Pinpoint the cell where the given text exists, returning its [x, y] midpoint coordinate. 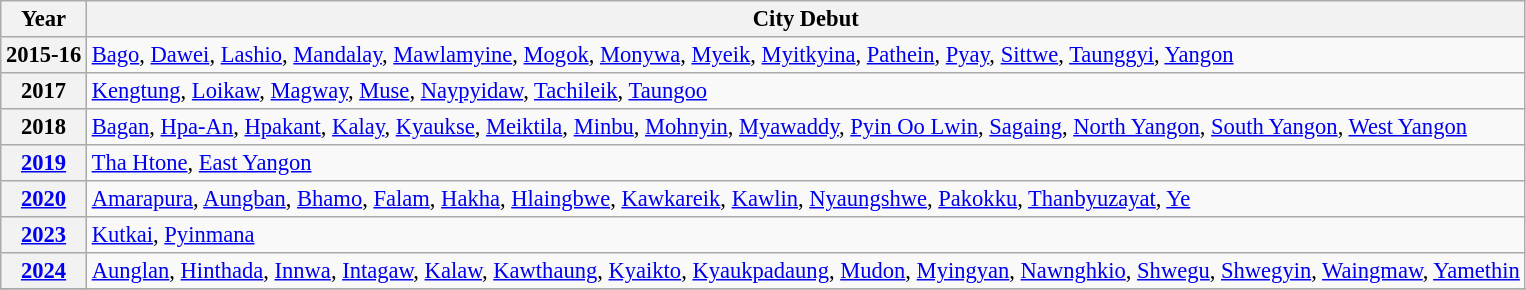
Bago, Dawei, Lashio, Mandalay, Mawlamyine, Mogok, Monywa, Myeik, Myitkyina, Pathein, Pyay, Sittwe, Taunggyi, Yangon [806, 55]
Amarapura, Aungban, Bhamo, Falam, Hakha, Hlaingbwe, Kawkareik, Kawlin, Nyaungshwe, Pakokku, Thanbyuzayat, Ye [806, 199]
2023 [44, 235]
2019 [44, 163]
City Debut [806, 19]
2015-16 [44, 55]
Bagan, Hpa-An, Hpakant, Kalay, Kyaukse, Meiktila, Minbu, Mohnyin, Myawaddy, Pyin Oo Lwin, Sagaing, North Yangon, South Yangon, West Yangon [806, 127]
2020 [44, 199]
Aunglan, Hinthada, Innwa, Intagaw, Kalaw, Kawthaung, Kyaikto, Kyaukpadaung, Mudon, Myingyan, Nawnghkio, Shwegu, Shwegyin, Waingmaw, Yamethin [806, 271]
2017 [44, 91]
Kengtung, Loikaw, Magway, Muse, Naypyidaw, Tachileik, Taungoo [806, 91]
2024 [44, 271]
Year [44, 19]
Kutkai, Pyinmana [806, 235]
2018 [44, 127]
Tha Htone, East Yangon [806, 163]
